From the cell containing the given text, extract its center point as (x, y) coordinate. 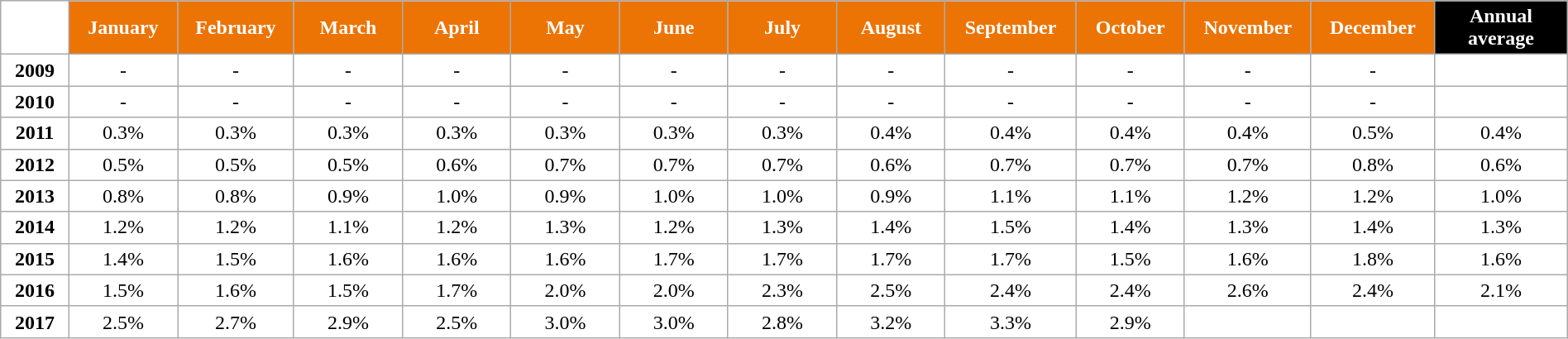
2.1% (1502, 290)
August (892, 28)
2014 (35, 227)
April (457, 28)
2.7% (237, 322)
November (1247, 28)
2015 (35, 259)
September (1011, 28)
2.6% (1247, 290)
2.8% (782, 322)
2013 (35, 196)
2017 (35, 322)
2.3% (782, 290)
2016 (35, 290)
Annual average (1502, 28)
2009 (35, 70)
1.8% (1373, 259)
June (673, 28)
2010 (35, 102)
July (782, 28)
3.2% (892, 322)
2012 (35, 165)
December (1373, 28)
January (122, 28)
February (237, 28)
May (566, 28)
October (1130, 28)
March (347, 28)
3.3% (1011, 322)
2011 (35, 133)
